From the cell containing the given text, extract its center point as [x, y] coordinate. 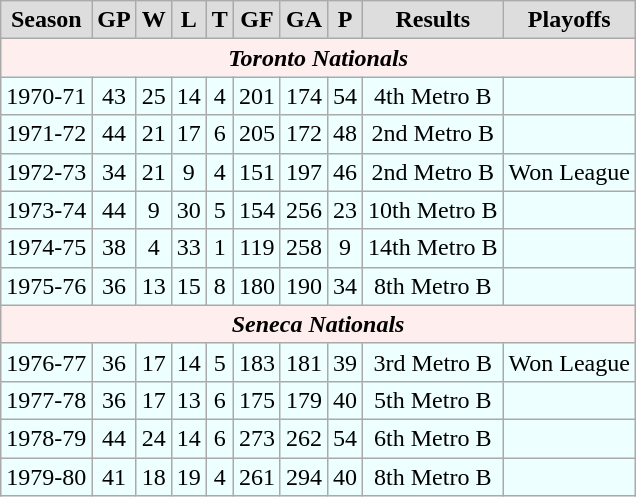
Playoffs [569, 20]
1970-71 [46, 96]
43 [114, 96]
119 [256, 248]
151 [256, 172]
262 [304, 438]
154 [256, 210]
1 [220, 248]
Season [46, 20]
Toronto Nationals [318, 58]
1975-76 [46, 286]
Seneca Nationals [318, 324]
1977-78 [46, 400]
1972-73 [46, 172]
48 [346, 134]
172 [304, 134]
6th Metro B [433, 438]
25 [154, 96]
33 [188, 248]
261 [256, 477]
GF [256, 20]
P [346, 20]
174 [304, 96]
4th Metro B [433, 96]
14th Metro B [433, 248]
GA [304, 20]
175 [256, 400]
3rd Metro B [433, 362]
L [188, 20]
5th Metro B [433, 400]
180 [256, 286]
30 [188, 210]
1974-75 [46, 248]
1971-72 [46, 134]
294 [304, 477]
205 [256, 134]
23 [346, 210]
1976-77 [46, 362]
197 [304, 172]
39 [346, 362]
258 [304, 248]
1979-80 [46, 477]
38 [114, 248]
41 [114, 477]
8 [220, 286]
15 [188, 286]
190 [304, 286]
179 [304, 400]
1973-74 [46, 210]
10th Metro B [433, 210]
183 [256, 362]
181 [304, 362]
256 [304, 210]
GP [114, 20]
T [220, 20]
273 [256, 438]
W [154, 20]
19 [188, 477]
24 [154, 438]
18 [154, 477]
1978-79 [46, 438]
46 [346, 172]
201 [256, 96]
Results [433, 20]
